Locate the cell with the specified text and output its (X, Y) center coordinate. 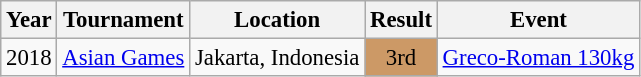
Asian Games (124, 58)
2018 (29, 58)
Greco-Roman 130kg (538, 58)
Event (538, 20)
Jakarta, Indonesia (278, 58)
Year (29, 20)
Location (278, 20)
Tournament (124, 20)
3rd (402, 58)
Result (402, 20)
